Search for the cell housing the specified text and yield its [X, Y] center coordinate. 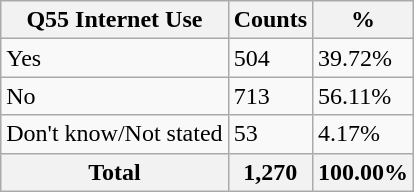
1,270 [270, 172]
Total [114, 172]
Q55 Internet Use [114, 20]
No [114, 96]
Don't know/Not stated [114, 134]
Counts [270, 20]
56.11% [364, 96]
713 [270, 96]
Yes [114, 58]
4.17% [364, 134]
39.72% [364, 58]
504 [270, 58]
100.00% [364, 172]
% [364, 20]
53 [270, 134]
